Pinpoint the cell where the given text exists, returning its (X, Y) midpoint coordinate. 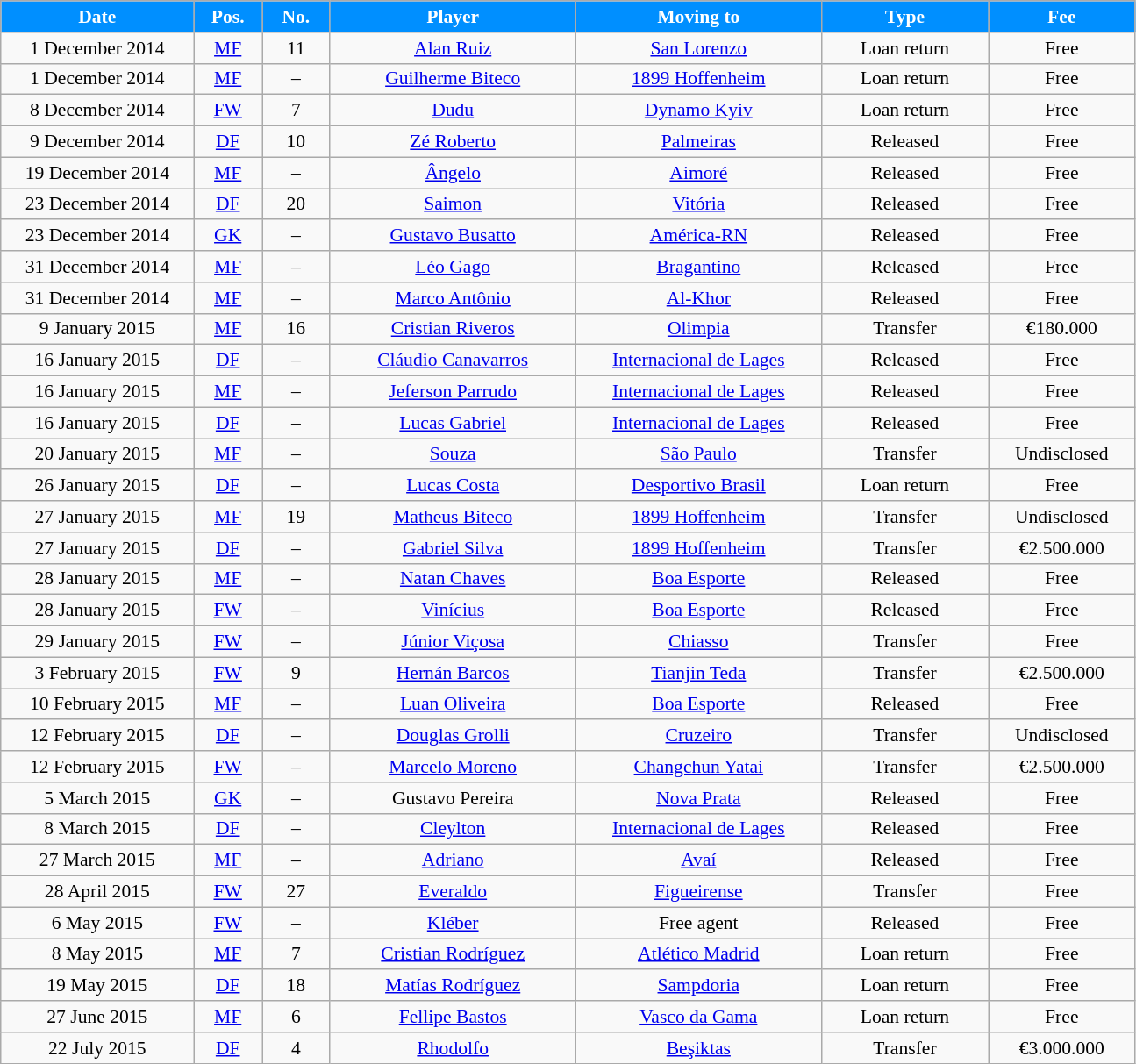
27 (296, 892)
Guilherme Biteco (453, 79)
Atlético Madrid (698, 954)
Natan Chaves (453, 579)
Marcelo Moreno (453, 767)
27 March 2015 (97, 860)
São Paulo (698, 454)
Bragantino (698, 267)
Beşiktas (698, 1048)
Desportivo Brasil (698, 486)
Cruzeiro (698, 736)
Cláudio Canavarros (453, 361)
Douglas Grolli (453, 736)
Marco Antônio (453, 298)
18 (296, 986)
19 May 2015 (97, 986)
6 May 2015 (97, 923)
Chiasso (698, 642)
8 December 2014 (97, 111)
Matías Rodríguez (453, 986)
Fee (1061, 17)
28 April 2015 (97, 892)
3 February 2015 (97, 673)
Rhodolfo (453, 1048)
€3.000.000 (1061, 1048)
Luan Oliveira (453, 704)
San Lorenzo (698, 48)
Fellipe Bastos (453, 1017)
Palmeiras (698, 142)
Changchun Yatai (698, 767)
8 March 2015 (97, 829)
Hernán Barcos (453, 673)
Sampdoria (698, 986)
5 March 2015 (97, 798)
Zé Roberto (453, 142)
26 January 2015 (97, 486)
8 May 2015 (97, 954)
9 January 2015 (97, 329)
Gabriel Silva (453, 548)
Cleylton (453, 829)
19 (296, 517)
Moving to (698, 17)
Alan Ruiz (453, 48)
10 February 2015 (97, 704)
Al-Khor (698, 298)
19 December 2014 (97, 173)
Date (97, 17)
Type (904, 17)
€180.000 (1061, 329)
Júnior Viçosa (453, 642)
6 (296, 1017)
Everaldo (453, 892)
27 June 2015 (97, 1017)
Gustavo Pereira (453, 798)
Nova Prata (698, 798)
No. (296, 17)
Cristian Rodríguez (453, 954)
Figueirense (698, 892)
22 July 2015 (97, 1048)
Dudu (453, 111)
9 December 2014 (97, 142)
Adriano (453, 860)
Matheus Biteco (453, 517)
Tianjin Teda (698, 673)
Lucas Costa (453, 486)
9 (296, 673)
20 January 2015 (97, 454)
Vinícius (453, 611)
16 (296, 329)
Dynamo Kyiv (698, 111)
Free agent (698, 923)
Olimpia (698, 329)
Vitória (698, 204)
Gustavo Busatto (453, 236)
Léo Gago (453, 267)
29 January 2015 (97, 642)
10 (296, 142)
Aimoré (698, 173)
Saimon (453, 204)
Player (453, 17)
11 (296, 48)
Jeferson Parrudo (453, 392)
Avaí (698, 860)
Pos. (228, 17)
Cristian Riveros (453, 329)
Ângelo (453, 173)
Lucas Gabriel (453, 423)
Vasco da Gama (698, 1017)
4 (296, 1048)
Souza (453, 454)
20 (296, 204)
América-RN (698, 236)
Kléber (453, 923)
